Return [x, y] of the center of cell containing provided text 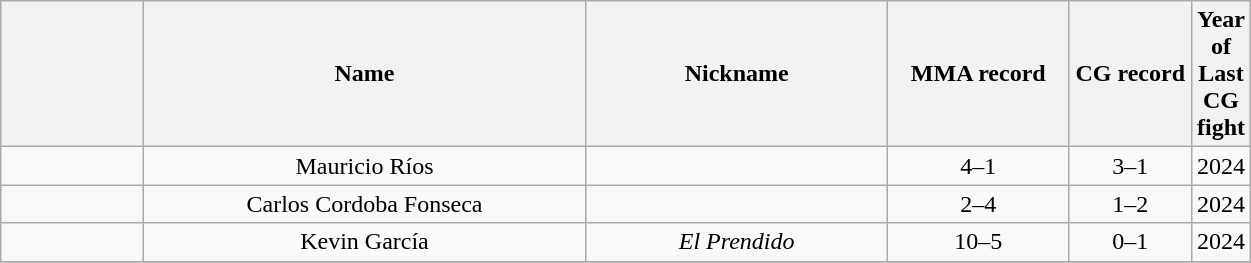
Nickname [737, 74]
Mauricio Ríos [364, 166]
CG record [1130, 74]
El Prendido [737, 242]
Carlos Cordoba Fonseca [364, 204]
Year of Last CG fight [1220, 74]
Name [364, 74]
1–2 [1130, 204]
3–1 [1130, 166]
4–1 [978, 166]
0–1 [1130, 242]
10–5 [978, 242]
2–4 [978, 204]
MMA record [978, 74]
Kevin García [364, 242]
